Find where the given text appears and provide that cell's center as (x, y) coordinate. 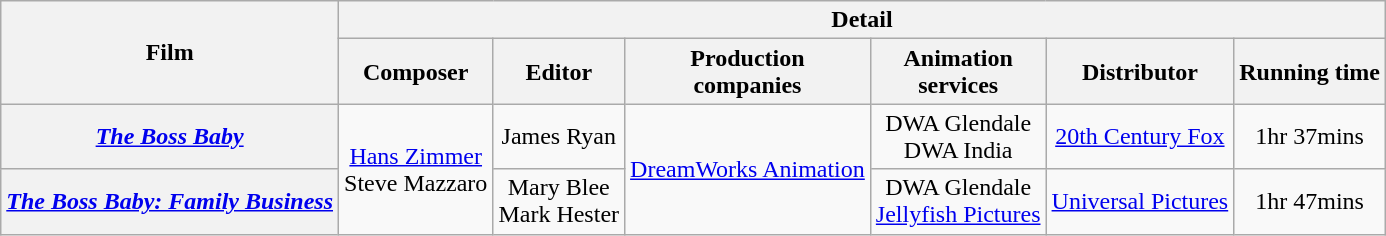
Universal Pictures (1140, 202)
Distributor (1140, 72)
DreamWorks Animation (748, 169)
James Ryan (559, 136)
Running time (1310, 72)
Editor (559, 72)
The Boss Baby (170, 136)
DWA GlendaleJellyfish Pictures (958, 202)
Mary BleeMark Hester (559, 202)
Hans ZimmerSteve Mazzaro (416, 169)
Composer (416, 72)
The Boss Baby: Family Business (170, 202)
DWA GlendaleDWA India (958, 136)
Animationservices (958, 72)
1hr 37mins (1310, 136)
20th Century Fox (1140, 136)
Detail (862, 20)
Film (170, 52)
Productioncompanies (748, 72)
1hr 47mins (1310, 202)
